Output the [x, y] coordinate of the center of the cell containing the given text.  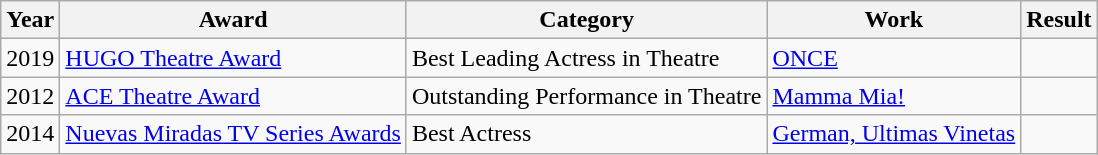
Best Actress [586, 134]
Result [1059, 20]
2014 [30, 134]
German, Ultimas Vinetas [894, 134]
Work [894, 20]
ONCE [894, 58]
HUGO Theatre Award [234, 58]
Award [234, 20]
2012 [30, 96]
Nuevas Miradas TV Series Awards [234, 134]
Best Leading Actress in Theatre [586, 58]
Category [586, 20]
Outstanding Performance in Theatre [586, 96]
Mamma Mia! [894, 96]
2019 [30, 58]
ACE Theatre Award [234, 96]
Year [30, 20]
